Return the (x, y) coordinate for the center point of the cell that contains the specified text.  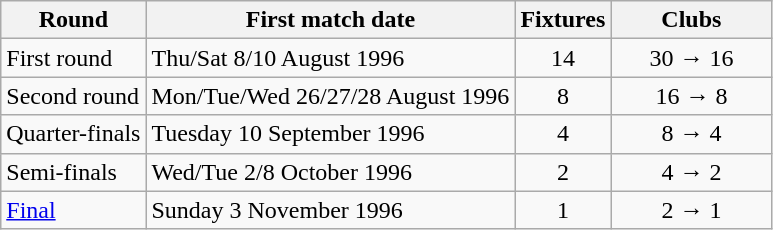
1 (563, 210)
16 → 8 (692, 96)
Round (74, 20)
Fixtures (563, 20)
2 → 1 (692, 210)
First round (74, 58)
Tuesday 10 September 1996 (330, 134)
4 → 2 (692, 172)
Quarter-finals (74, 134)
30 → 16 (692, 58)
Second round (74, 96)
4 (563, 134)
Final (74, 210)
Clubs (692, 20)
Semi-finals (74, 172)
14 (563, 58)
Wed/Tue 2/8 October 1996 (330, 172)
First match date (330, 20)
2 (563, 172)
8 (563, 96)
Sunday 3 November 1996 (330, 210)
Thu/Sat 8/10 August 1996 (330, 58)
Mon/Tue/Wed 26/27/28 August 1996 (330, 96)
8 → 4 (692, 134)
